Determine the [x, y] coordinate at the center of the cell enclosing the given text.  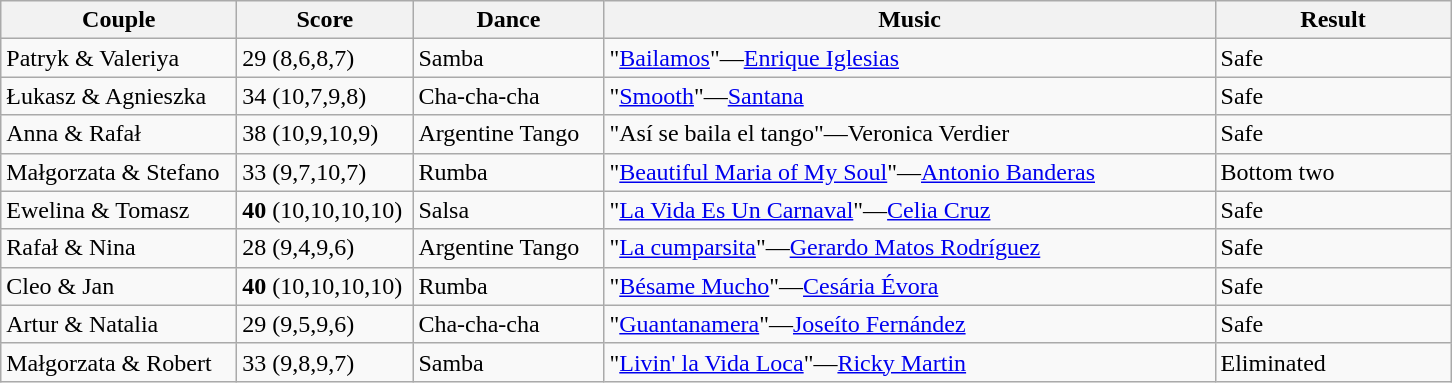
Artur & Natalia [119, 324]
Patryk & Valeriya [119, 58]
Couple [119, 20]
Ewelina & Tomasz [119, 210]
Cleo & Jan [119, 286]
"Smooth"—Santana [910, 96]
"Bailamos"—Enrique Iglesias [910, 58]
Rafał & Nina [119, 248]
Małgorzata & Stefano [119, 172]
"Beautiful Maria of My Soul"—Antonio Banderas [910, 172]
29 (8,6,8,7) [325, 58]
Anna & Rafał [119, 134]
Eliminated [1333, 362]
28 (9,4,9,6) [325, 248]
29 (9,5,9,6) [325, 324]
Score [325, 20]
33 (9,8,9,7) [325, 362]
Małgorzata & Robert [119, 362]
33 (9,7,10,7) [325, 172]
"La Vida Es Un Carnaval"—Celia Cruz [910, 210]
38 (10,9,10,9) [325, 134]
Music [910, 20]
"Bésame Mucho"—Cesária Évora [910, 286]
"La cumparsita"—Gerardo Matos Rodríguez [910, 248]
Dance [508, 20]
"Así se baila el tango"—Veronica Verdier [910, 134]
"Livin' la Vida Loca"—Ricky Martin [910, 362]
34 (10,7,9,8) [325, 96]
Salsa [508, 210]
Result [1333, 20]
Bottom two [1333, 172]
"Guantanamera"—Joseíto Fernández [910, 324]
Łukasz & Agnieszka [119, 96]
